Return the (x, y) coordinate for the center point of the cell that contains the specified text.  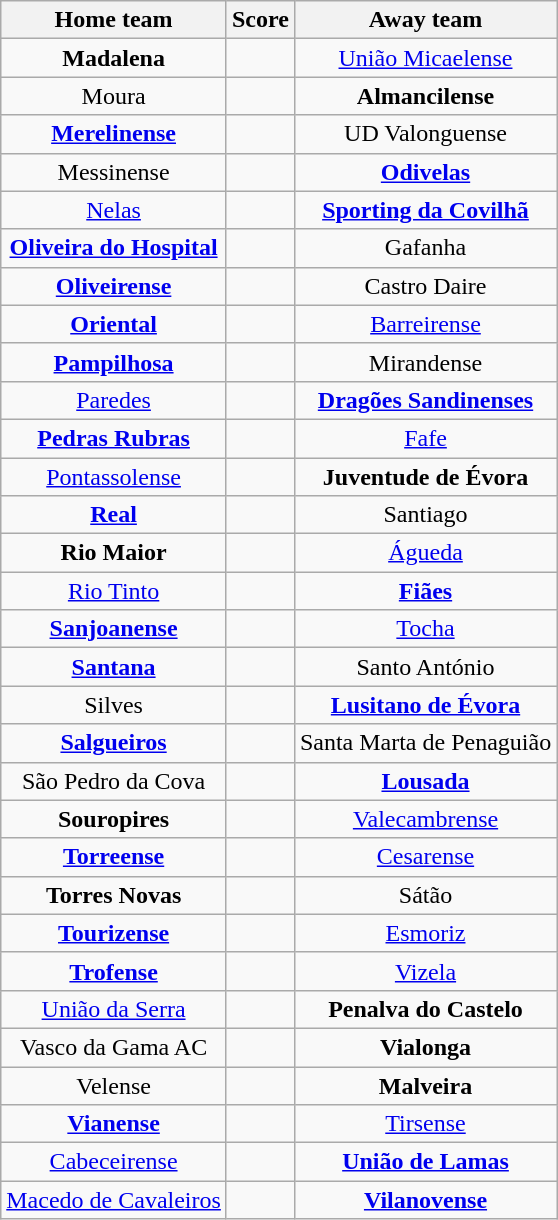
Odivelas (425, 172)
Fafe (425, 438)
Velense (114, 1085)
União da Serra (114, 1009)
Sátão (425, 895)
Macedo de Cavaleiros (114, 1200)
Valecambrense (425, 819)
União de Lamas (425, 1162)
Torres Novas (114, 895)
Tirsense (425, 1124)
Tocha (425, 629)
Lusitano de Évora (425, 705)
Oliveirense (114, 286)
Pedras Rubras (114, 438)
Cabeceirense (114, 1162)
Salgueiros (114, 743)
Paredes (114, 400)
Sanjoanense (114, 629)
Malveira (425, 1085)
Castro Daire (425, 286)
Souropires (114, 819)
Moura (114, 96)
Vilanovense (425, 1200)
Dragões Sandinenses (425, 400)
Vialonga (425, 1047)
Santa Marta de Penaguião (425, 743)
Trofense (114, 971)
Score (260, 20)
Torreense (114, 857)
Pampilhosa (114, 362)
Vasco da Gama AC (114, 1047)
Tourizense (114, 933)
Santiago (425, 515)
Madalena (114, 58)
Sporting da Covilhã (425, 210)
Rio Tinto (114, 591)
Rio Maior (114, 553)
Pontassolense (114, 477)
Oriental (114, 324)
União Micaelense (425, 58)
Vizela (425, 971)
Penalva do Castelo (425, 1009)
Messinense (114, 172)
Nelas (114, 210)
Away team (425, 20)
Silves (114, 705)
Esmoriz (425, 933)
Fiães (425, 591)
São Pedro da Cova (114, 781)
Barreirense (425, 324)
Vianense (114, 1124)
Home team (114, 20)
Lousada (425, 781)
Mirandense (425, 362)
Merelinense (114, 134)
Almancilense (425, 96)
Cesarense (425, 857)
Águeda (425, 553)
Juventude de Évora (425, 477)
Santo António (425, 667)
UD Valonguense (425, 134)
Santana (114, 667)
Oliveira do Hospital (114, 248)
Gafanha (425, 248)
Real (114, 515)
